Find where the given text appears and provide that cell's center as (x, y) coordinate. 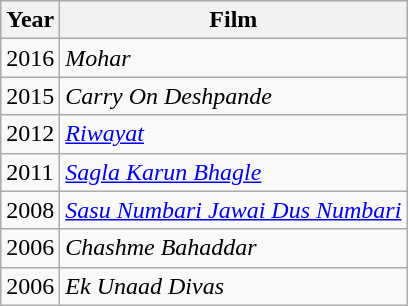
Riwayat (234, 134)
2008 (30, 210)
2011 (30, 172)
2016 (30, 58)
Film (234, 20)
Carry On Deshpande (234, 96)
Sasu Numbari Jawai Dus Numbari (234, 210)
Chashme Bahaddar (234, 248)
Sagla Karun Bhagle (234, 172)
Year (30, 20)
Mohar (234, 58)
Ek Unaad Divas (234, 286)
2015 (30, 96)
2012 (30, 134)
